Return (x, y) of the center of cell containing provided text 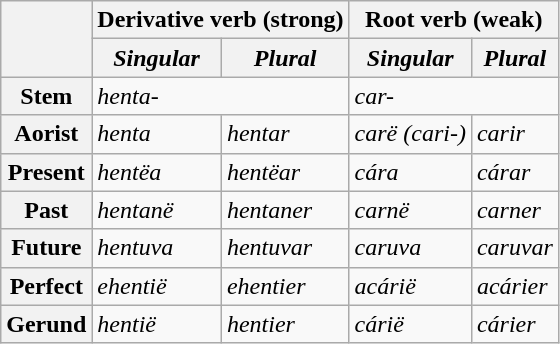
hentëar (285, 172)
cárië (410, 324)
henta (157, 134)
henta- (220, 96)
hentëa (157, 172)
caruva (410, 248)
hentaner (285, 210)
cára (410, 172)
Gerund (46, 324)
ehentier (285, 286)
acárië (410, 286)
Derivative verb (strong) (220, 20)
hentië (157, 324)
caruvar (514, 248)
hentuva (157, 248)
Past (46, 210)
carner (514, 210)
carë (cari-) (410, 134)
cárar (514, 172)
hentier (285, 324)
hentar (285, 134)
Stem (46, 96)
hentanë (157, 210)
Future (46, 248)
acárier (514, 286)
Root verb (weak) (454, 20)
cárier (514, 324)
carir (514, 134)
ehentië (157, 286)
car- (454, 96)
carnë (410, 210)
Aorist (46, 134)
Perfect (46, 286)
hentuvar (285, 248)
Present (46, 172)
